Scan for the cell matching the given text and deliver its (X, Y) coordinate at center. 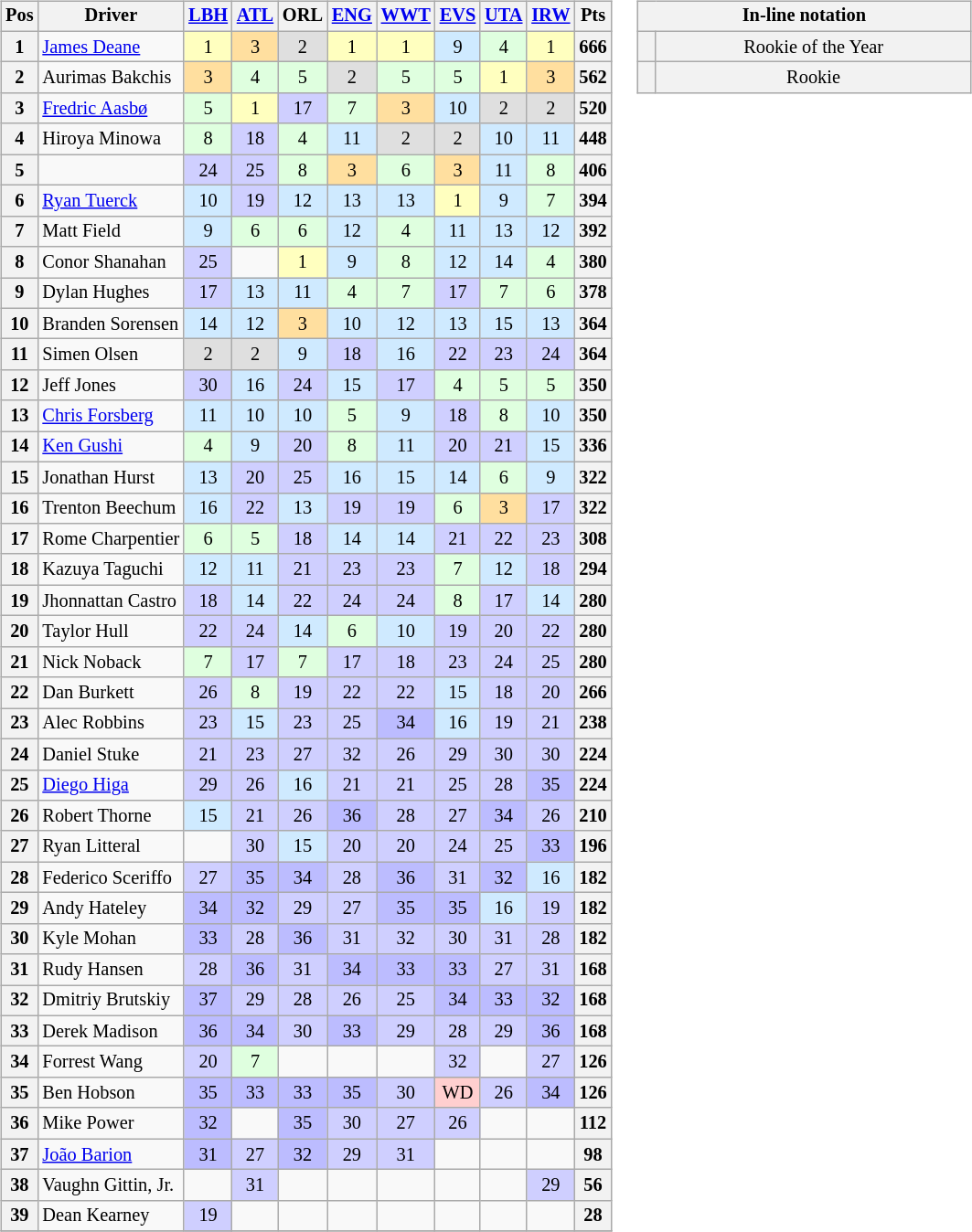
Trenton Beechum (111, 508)
Aurimas Bakchis (111, 78)
Andy Hateley (111, 908)
Kazuya Taguchi (111, 569)
Robert Thorne (111, 816)
Nick Noback (111, 662)
196 (593, 846)
James Deane (111, 47)
LBH (208, 16)
394 (593, 201)
38 (19, 1185)
Ben Hobson (111, 1093)
João Barion (111, 1154)
294 (593, 569)
Vaughn Gittin, Jr. (111, 1185)
Hiroya Minowa (111, 139)
Jhonnattan Castro (111, 600)
112 (593, 1123)
Rome Charpentier (111, 539)
448 (593, 139)
Dan Burkett (111, 693)
Alec Robbins (111, 724)
In-line notation (804, 16)
Conor Shanahan (111, 262)
Matt Field (111, 231)
Daniel Stuke (111, 754)
Driver (111, 16)
Pos (19, 16)
336 (593, 447)
Fredric Aasbø (111, 109)
Simen Olsen (111, 355)
562 (593, 78)
Dean Kearney (111, 1216)
Pts (593, 16)
ATL (255, 16)
520 (593, 109)
266 (593, 693)
Forrest Wang (111, 1062)
Kyle Mohan (111, 939)
Dylan Hughes (111, 293)
WD (457, 1093)
Rookie (814, 78)
Chris Forsberg (111, 416)
IRW (550, 16)
378 (593, 293)
Jonathan Hurst (111, 477)
Taylor Hull (111, 632)
Derek Madison (111, 1031)
WWT (406, 16)
56 (593, 1185)
308 (593, 539)
Ken Gushi (111, 447)
Branden Sorensen (111, 324)
Mike Power (111, 1123)
ORL (303, 16)
EVS (457, 16)
380 (593, 262)
Rudy Hansen (111, 970)
238 (593, 724)
392 (593, 231)
Ryan Tuerck (111, 201)
210 (593, 816)
406 (593, 170)
Ryan Litteral (111, 846)
Rookie of the Year (814, 47)
98 (593, 1154)
39 (19, 1216)
Jeff Jones (111, 386)
Diego Higa (111, 785)
Dmitriy Brutskiy (111, 1001)
ENG (352, 16)
Federico Sceriffo (111, 877)
666 (593, 47)
UTA (503, 16)
